Output the [x, y] coordinate of the center of the cell containing the given text.  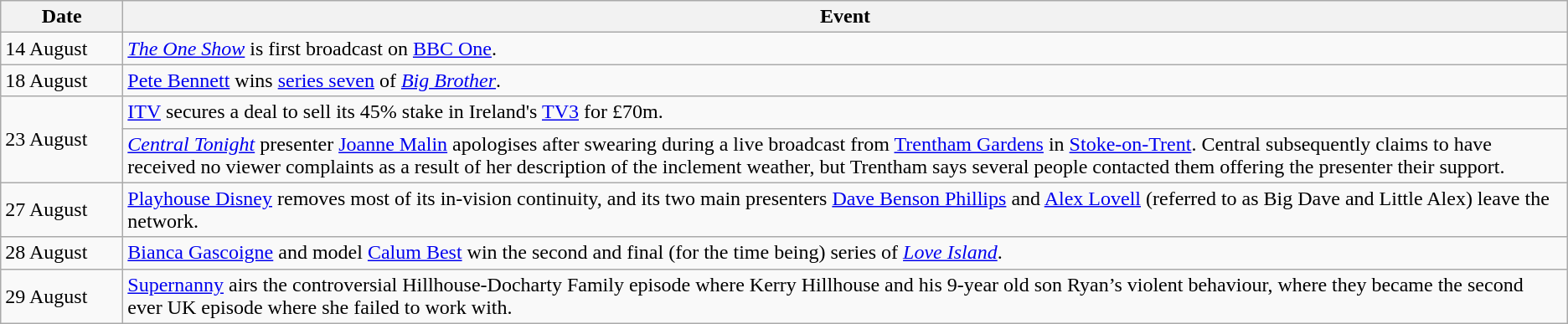
Date [62, 17]
23 August [62, 139]
Bianca Gascoigne and model Calum Best win the second and final (for the time being) series of Love Island. [845, 253]
29 August [62, 296]
27 August [62, 209]
Pete Bennett wins series seven of Big Brother. [845, 80]
14 August [62, 49]
28 August [62, 253]
ITV secures a deal to sell its 45% stake in Ireland's TV3 for £70m. [845, 112]
Event [845, 17]
18 August [62, 80]
The One Show is first broadcast on BBC One. [845, 49]
